Provide the (x, y) coordinate of the cell's center where the given text is located.  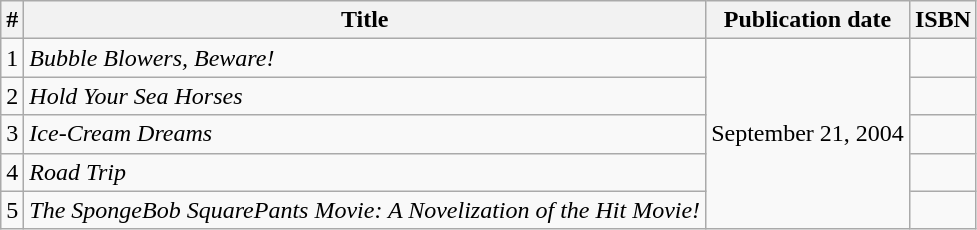
Ice-Cream Dreams (365, 134)
1 (12, 58)
Bubble Blowers, Beware! (365, 58)
2 (12, 96)
4 (12, 172)
ISBN (942, 20)
5 (12, 210)
September 21, 2004 (808, 134)
The SpongeBob SquarePants Movie: A Novelization of the Hit Movie! (365, 210)
# (12, 20)
Title (365, 20)
Hold Your Sea Horses (365, 96)
Publication date (808, 20)
3 (12, 134)
Road Trip (365, 172)
